Return (x, y) of the center of cell containing provided text 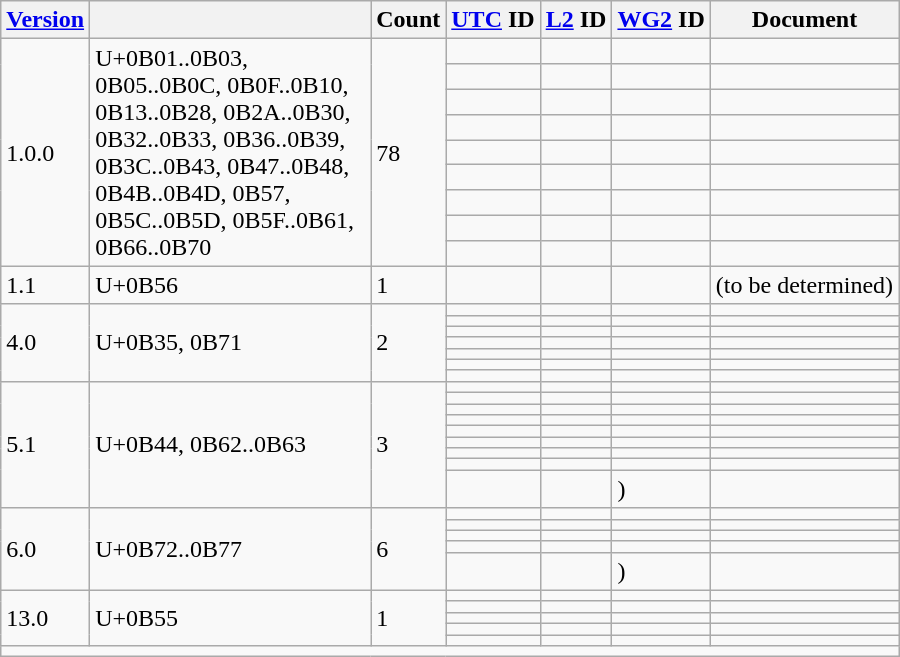
Count (408, 20)
U+0B35, 0B71 (230, 342)
4.0 (46, 342)
1.1 (46, 285)
1.0.0 (46, 152)
5.1 (46, 444)
13.0 (46, 618)
3 (408, 444)
UTC ID (493, 20)
U+0B72..0B77 (230, 549)
Document (804, 20)
6.0 (46, 549)
6 (408, 549)
WG2 ID (661, 20)
(to be determined) (804, 285)
U+0B44, 0B62..0B63 (230, 444)
U+0B55 (230, 618)
Version (46, 20)
78 (408, 152)
U+0B56 (230, 285)
L2 ID (576, 20)
2 (408, 342)
